Return [x, y] of the center of cell containing provided text 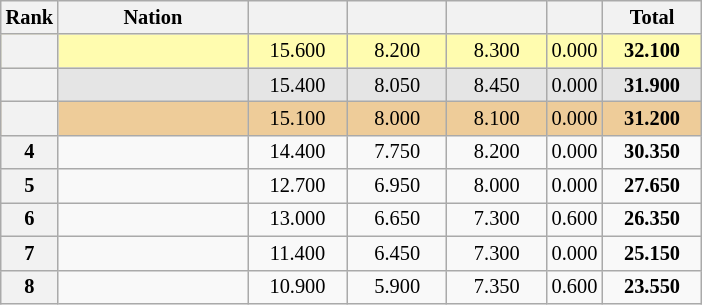
31.200 [652, 118]
7.350 [497, 287]
6 [30, 219]
13.000 [298, 219]
25.150 [652, 253]
Rank [30, 17]
Total [652, 17]
8.300 [497, 51]
5 [30, 186]
15.100 [298, 118]
8.450 [497, 85]
15.400 [298, 85]
14.400 [298, 152]
11.400 [298, 253]
10.900 [298, 287]
30.350 [652, 152]
12.700 [298, 186]
15.600 [298, 51]
8 [30, 287]
26.350 [652, 219]
6.650 [397, 219]
32.100 [652, 51]
4 [30, 152]
5.900 [397, 287]
6.450 [397, 253]
7 [30, 253]
31.900 [652, 85]
23.550 [652, 287]
7.750 [397, 152]
6.950 [397, 186]
Nation [153, 17]
27.650 [652, 186]
8.050 [397, 85]
8.100 [497, 118]
